For the text-containing cell, return its midpoint in [X, Y] coordinate format. 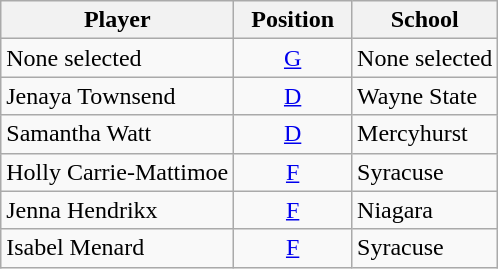
G [293, 58]
Jenaya Townsend [118, 96]
Holly Carrie-Mattimoe [118, 172]
Mercyhurst [425, 134]
Player [118, 20]
Position [293, 20]
School [425, 20]
Samantha Watt [118, 134]
Wayne State [425, 96]
Niagara [425, 210]
Isabel Menard [118, 248]
Jenna Hendrikx [118, 210]
